Locate the cell with the specified text and output its [x, y] center coordinate. 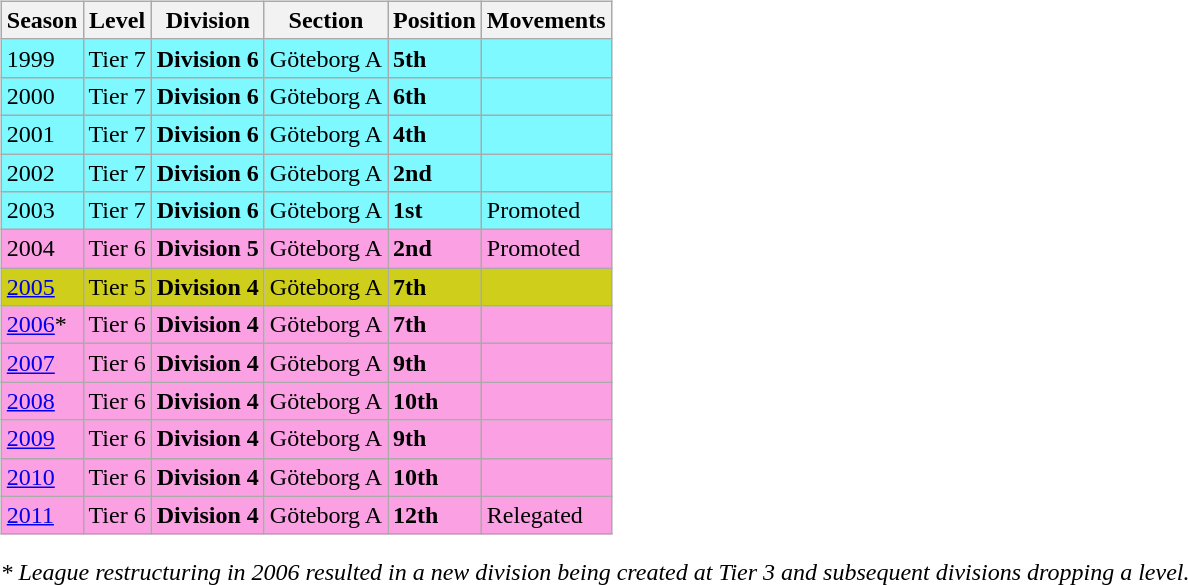
2004 [42, 249]
2009 [42, 439]
Movements [546, 20]
6th [435, 96]
2001 [42, 134]
2006* [42, 325]
2008 [42, 401]
Section [326, 20]
Season [42, 20]
Position [435, 20]
2010 [42, 477]
Division 5 [208, 249]
2007 [42, 363]
4th [435, 134]
2000 [42, 96]
1999 [42, 58]
Level [117, 20]
Division [208, 20]
2002 [42, 173]
Tier 5 [117, 287]
Relegated [546, 515]
2005 [42, 287]
1st [435, 211]
2003 [42, 211]
12th [435, 515]
5th [435, 58]
2011 [42, 515]
